Scan for the cell matching the given text and deliver its (x, y) coordinate at center. 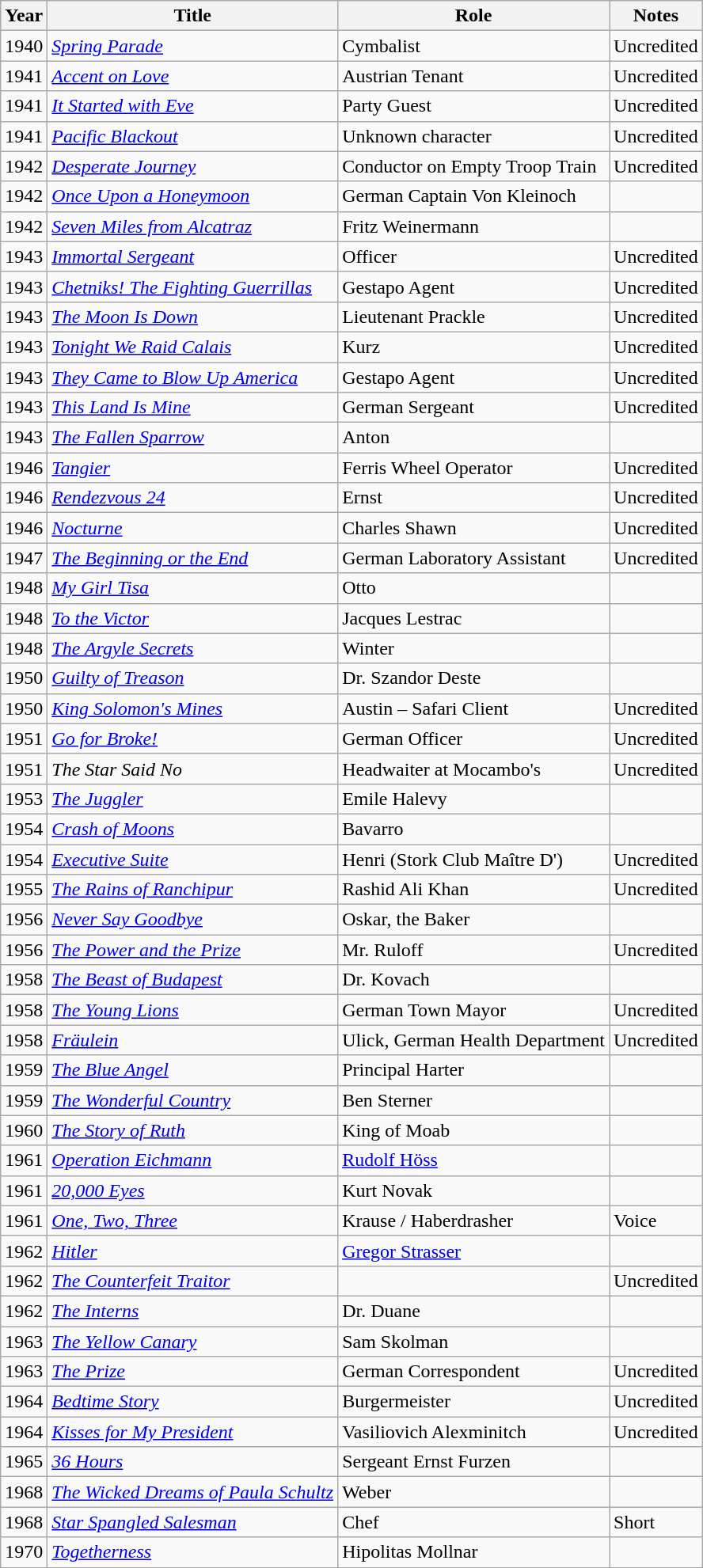
Gregor Strasser (473, 1251)
One, Two, Three (193, 1221)
The Rains of Ranchipur (193, 890)
Pacific Blackout (193, 136)
Winter (473, 648)
Sam Skolman (473, 1342)
Sergeant Ernst Furzen (473, 1462)
Rendezvous 24 (193, 498)
Rashid Ali Khan (473, 890)
Rudolf Höss (473, 1160)
Conductor on Empty Troop Train (473, 166)
Anton (473, 438)
Henri (Stork Club Maître D') (473, 859)
Ernst (473, 498)
Short (656, 1522)
Tangier (193, 468)
Immortal Sergeant (193, 256)
Charles Shawn (473, 528)
Star Spangled Salesman (193, 1522)
Party Guest (473, 106)
Nocturne (193, 528)
The Argyle Secrets (193, 648)
Lieutenant Prackle (473, 317)
Oskar, the Baker (473, 920)
My Girl Tisa (193, 588)
The Story of Ruth (193, 1130)
Voice (656, 1221)
Cymbalist (473, 46)
20,000 Eyes (193, 1190)
King Solomon's Mines (193, 708)
Accent on Love (193, 76)
They Came to Blow Up America (193, 378)
Executive Suite (193, 859)
The Interns (193, 1311)
Krause / Haberdrasher (473, 1221)
Tonight We Raid Calais (193, 347)
Dr. Kovach (473, 980)
Austrian Tenant (473, 76)
Kisses for My President (193, 1432)
1960 (24, 1130)
The Yellow Canary (193, 1342)
Togetherness (193, 1552)
German Laboratory Assistant (473, 558)
German Captain Von Kleinoch (473, 196)
The Fallen Sparrow (193, 438)
To the Victor (193, 618)
Guilty of Treason (193, 678)
The Power and the Prize (193, 950)
Chetniks! The Fighting Guerrillas (193, 287)
Kurt Novak (473, 1190)
Once Upon a Honeymoon (193, 196)
Burgermeister (473, 1402)
Role (473, 16)
Otto (473, 588)
Emile Halevy (473, 799)
Chef (473, 1522)
Officer (473, 256)
Kurz (473, 347)
36 Hours (193, 1462)
1947 (24, 558)
The Prize (193, 1372)
German Correspondent (473, 1372)
The Star Said No (193, 769)
This Land Is Mine (193, 408)
Hitler (193, 1251)
Seven Miles from Alcatraz (193, 226)
Headwaiter at Mocambo's (473, 769)
1953 (24, 799)
Never Say Goodbye (193, 920)
The Counterfeit Traitor (193, 1281)
Go for Broke! (193, 738)
Spring Parade (193, 46)
Ben Sterner (473, 1100)
Dr. Duane (473, 1311)
Vasiliovich Alexminitch (473, 1432)
The Wicked Dreams of Paula Schultz (193, 1492)
The Beginning or the End (193, 558)
Bavarro (473, 829)
Ulick, German Health Department (473, 1040)
1965 (24, 1462)
Year (24, 16)
It Started with Eve (193, 106)
Fräulein (193, 1040)
Dr. Szandor Deste (473, 678)
The Wonderful Country (193, 1100)
Operation Eichmann (193, 1160)
Notes (656, 16)
The Juggler (193, 799)
Desperate Journey (193, 166)
The Young Lions (193, 1010)
The Blue Angel (193, 1070)
1940 (24, 46)
The Moon Is Down (193, 317)
King of Moab (473, 1130)
German Officer (473, 738)
Jacques Lestrac (473, 618)
German Sergeant (473, 408)
Weber (473, 1492)
German Town Mayor (473, 1010)
Bedtime Story (193, 1402)
Austin – Safari Client (473, 708)
Fritz Weinermann (473, 226)
1955 (24, 890)
Principal Harter (473, 1070)
1970 (24, 1552)
Title (193, 16)
Ferris Wheel Operator (473, 468)
The Beast of Budapest (193, 980)
Unknown character (473, 136)
Mr. Ruloff (473, 950)
Crash of Moons (193, 829)
Hipolitas Mollnar (473, 1552)
